Capture the cell that displays the provided text and extract its [x, y] central coordinate. 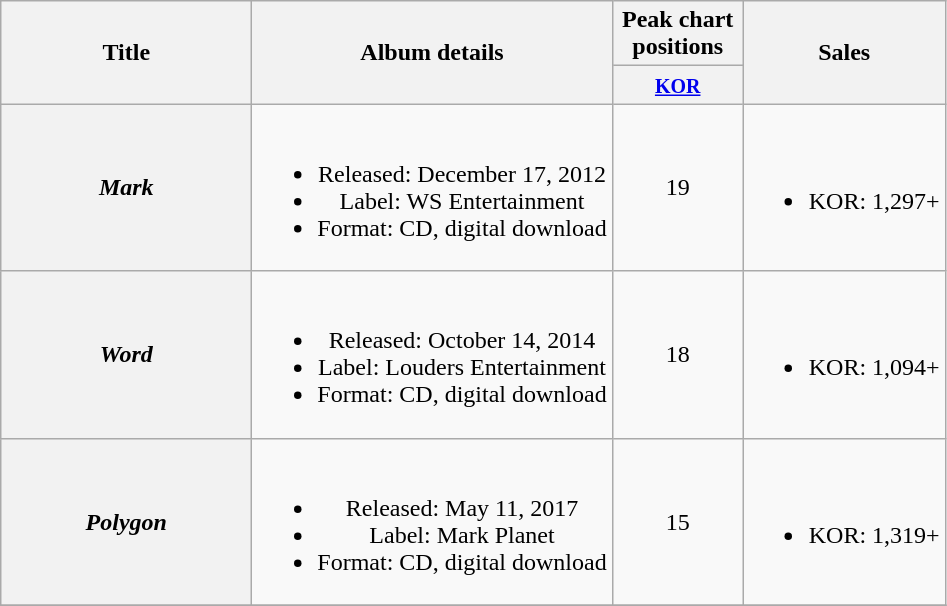
15 [678, 522]
19 [678, 188]
Polygon [126, 522]
Released: May 11, 2017Label: Mark PlanetFormat: CD, digital download [432, 522]
Title [126, 52]
KOR [678, 85]
18 [678, 354]
Mark [126, 188]
Peak chart positions [678, 34]
KOR: 1,094+ [844, 354]
Released: October 14, 2014Label: Louders EntertainmentFormat: CD, digital download [432, 354]
Sales [844, 52]
Released: December 17, 2012Label: WS EntertainmentFormat: CD, digital download [432, 188]
Album details [432, 52]
KOR: 1,297+ [844, 188]
Word [126, 354]
KOR: 1,319+ [844, 522]
